Return (X, Y) of the center of cell containing provided text 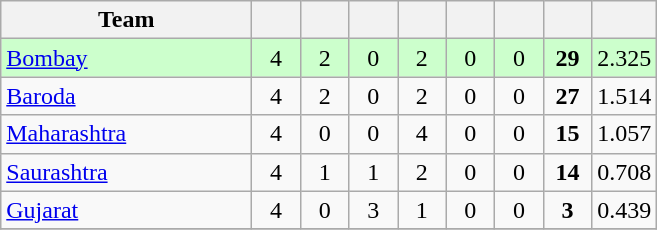
Maharashtra (126, 134)
14 (568, 172)
0.439 (624, 210)
0.708 (624, 172)
29 (568, 58)
Bombay (126, 58)
Team (126, 20)
15 (568, 134)
Gujarat (126, 210)
Saurashtra (126, 172)
27 (568, 96)
1.057 (624, 134)
1.514 (624, 96)
2.325 (624, 58)
Baroda (126, 96)
